For the text-containing cell, return its midpoint in [X, Y] coordinate format. 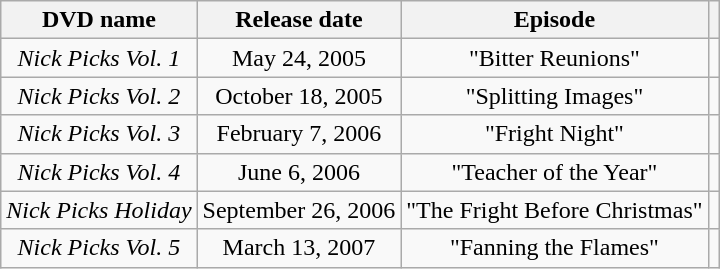
October 18, 2005 [299, 96]
"Teacher of the Year" [554, 172]
DVD name [99, 20]
June 6, 2006 [299, 172]
May 24, 2005 [299, 58]
Nick Picks Vol. 4 [99, 172]
"Fanning the Flames" [554, 248]
"Splitting Images" [554, 96]
Nick Picks Vol. 5 [99, 248]
September 26, 2006 [299, 210]
Nick Picks Vol. 2 [99, 96]
Release date [299, 20]
Nick Picks Vol. 1 [99, 58]
February 7, 2006 [299, 134]
Nick Picks Vol. 3 [99, 134]
"Fright Night" [554, 134]
"Bitter Reunions" [554, 58]
March 13, 2007 [299, 248]
"The Fright Before Christmas" [554, 210]
Nick Picks Holiday [99, 210]
Episode [554, 20]
